Pinpoint the cell where the given text exists, returning its (X, Y) midpoint coordinate. 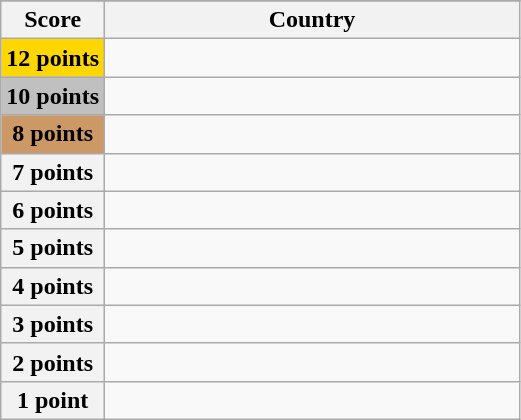
12 points (53, 58)
2 points (53, 362)
Score (53, 20)
8 points (53, 134)
3 points (53, 324)
1 point (53, 400)
6 points (53, 210)
4 points (53, 286)
5 points (53, 248)
7 points (53, 172)
10 points (53, 96)
Country (312, 20)
